Return (x, y) of the center of cell containing provided text 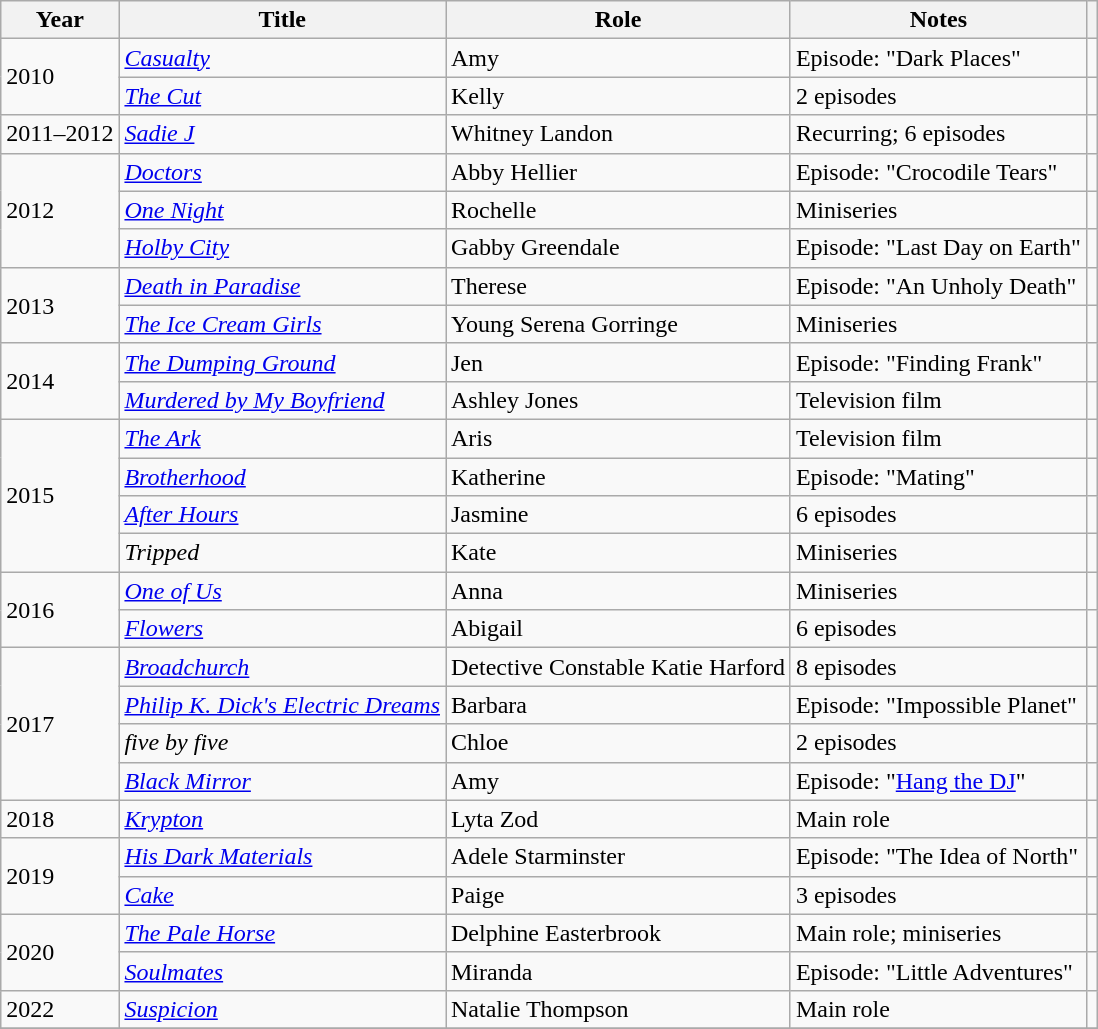
2011–2012 (60, 134)
Abby Hellier (618, 172)
Therese (618, 286)
2019 (60, 876)
Philip K. Dick's Electric Dreams (282, 705)
Whitney Landon (618, 134)
Main role; miniseries (938, 933)
Miranda (618, 971)
Notes (938, 20)
2014 (60, 381)
Kelly (618, 96)
Year (60, 20)
Ashley Jones (618, 400)
Episode: "Crocodile Tears" (938, 172)
The Ice Cream Girls (282, 324)
Gabby Greendale (618, 248)
Episode: "Last Day on Earth" (938, 248)
Role (618, 20)
Broadchurch (282, 667)
Death in Paradise (282, 286)
Detective Constable Katie Harford (618, 667)
The Cut (282, 96)
Adele Starminster (618, 857)
Episode: "Hang the DJ" (938, 781)
One of Us (282, 591)
Episode: "Finding Frank" (938, 362)
2012 (60, 210)
Recurring; 6 episodes (938, 134)
2017 (60, 724)
2016 (60, 610)
Black Mirror (282, 781)
Episode: "Little Adventures" (938, 971)
Soulmates (282, 971)
Anna (618, 591)
Murdered by My Boyfriend (282, 400)
Episode: "An Unholy Death" (938, 286)
After Hours (282, 515)
8 episodes (938, 667)
The Pale Horse (282, 933)
2015 (60, 495)
Rochelle (618, 210)
Episode: "Dark Places" (938, 58)
2018 (60, 819)
The Ark (282, 438)
His Dark Materials (282, 857)
Lyta Zod (618, 819)
2010 (60, 77)
2020 (60, 952)
Holby City (282, 248)
The Dumping Ground (282, 362)
Jen (618, 362)
Episode: "Impossible Planet" (938, 705)
2022 (60, 1009)
Sadie J (282, 134)
Aris (618, 438)
Episode: "Mating" (938, 477)
Kate (618, 553)
Delphine Easterbrook (618, 933)
Episode: "The Idea of North" (938, 857)
One Night (282, 210)
Krypton (282, 819)
2013 (60, 305)
Abigail (618, 629)
Tripped (282, 553)
five by five (282, 743)
Brotherhood (282, 477)
Katherine (618, 477)
Chloe (618, 743)
Young Serena Gorringe (618, 324)
Flowers (282, 629)
Title (282, 20)
3 episodes (938, 895)
Barbara (618, 705)
Suspicion (282, 1009)
Jasmine (618, 515)
Casualty (282, 58)
Cake (282, 895)
Natalie Thompson (618, 1009)
Paige (618, 895)
Doctors (282, 172)
